For the text-containing cell, return its midpoint in [X, Y] coordinate format. 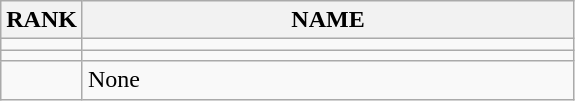
RANK [42, 20]
None [328, 80]
NAME [328, 20]
